Output the [x, y] coordinate of the center of the cell containing the given text.  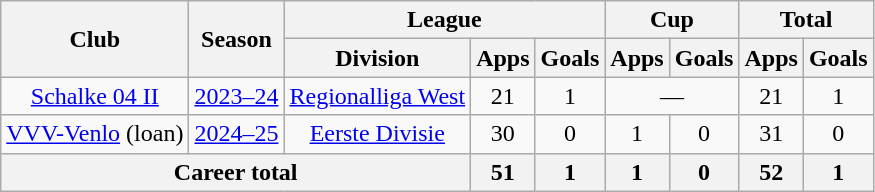
Club [95, 39]
52 [771, 172]
2023–24 [236, 96]
51 [503, 172]
31 [771, 134]
Cup [672, 20]
Division [378, 58]
Regionalliga West [378, 96]
30 [503, 134]
VVV-Venlo (loan) [95, 134]
Total [806, 20]
League [444, 20]
Eerste Divisie [378, 134]
2024–25 [236, 134]
Season [236, 39]
Career total [236, 172]
Schalke 04 II [95, 96]
— [672, 96]
